Provide the (X, Y) coordinate of the cell's center where the given text is located.  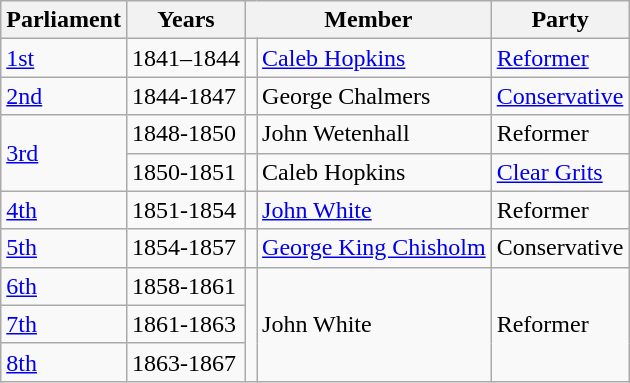
1863-1867 (186, 362)
6th (64, 286)
Member (369, 20)
1st (64, 58)
Years (186, 20)
George Chalmers (374, 96)
John Wetenhall (374, 134)
4th (64, 210)
George King Chisholm (374, 248)
2nd (64, 96)
1851-1854 (186, 210)
1848-1850 (186, 134)
1850-1851 (186, 172)
Parliament (64, 20)
7th (64, 324)
Clear Grits (560, 172)
1844-1847 (186, 96)
1858-1861 (186, 286)
1841–1844 (186, 58)
1861-1863 (186, 324)
5th (64, 248)
Party (560, 20)
1854-1857 (186, 248)
8th (64, 362)
3rd (64, 153)
